Identify which cell holds the provided text, then report its (x, y) central coordinate. 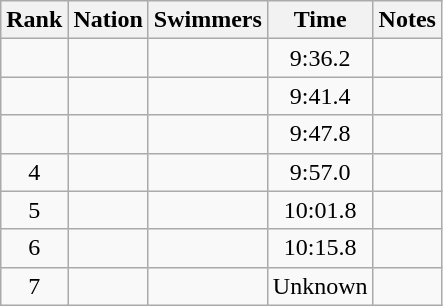
9:36.2 (320, 58)
Unknown (320, 286)
10:01.8 (320, 210)
Time (320, 20)
10:15.8 (320, 248)
7 (34, 286)
Swimmers (208, 20)
9:47.8 (320, 134)
4 (34, 172)
6 (34, 248)
9:41.4 (320, 96)
5 (34, 210)
Nation (108, 20)
Rank (34, 20)
Notes (407, 20)
9:57.0 (320, 172)
